Detect which cell encompasses the target text, then output its (x, y) center coordinate. 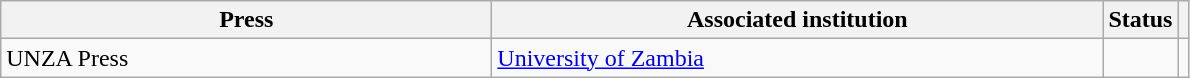
Associated institution (798, 20)
UNZA Press (246, 58)
Press (246, 20)
University of Zambia (798, 58)
Status (1140, 20)
